Return the [x, y] coordinate for the center point of the cell that contains the specified text.  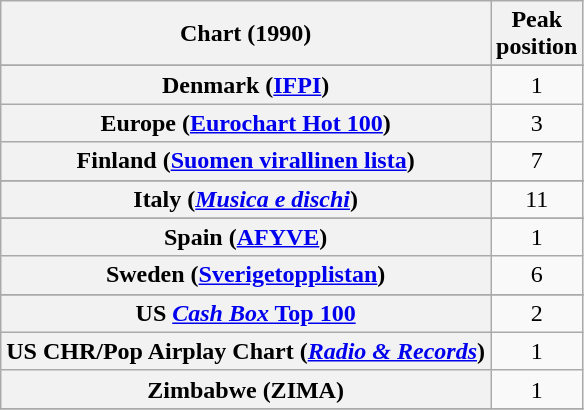
Sweden (Sverigetopplistan) [246, 275]
Finland (Suomen virallinen lista) [246, 161]
7 [536, 161]
Zimbabwe (ZIMA) [246, 389]
US CHR/Pop Airplay Chart (Radio & Records) [246, 351]
Peakposition [536, 34]
Chart (1990) [246, 34]
3 [536, 123]
6 [536, 275]
Denmark (IFPI) [246, 85]
Italy (Musica e dischi) [246, 199]
US Cash Box Top 100 [246, 313]
11 [536, 199]
2 [536, 313]
Europe (Eurochart Hot 100) [246, 123]
Spain (AFYVE) [246, 237]
